Identify which cell holds the provided text, then report its [X, Y] central coordinate. 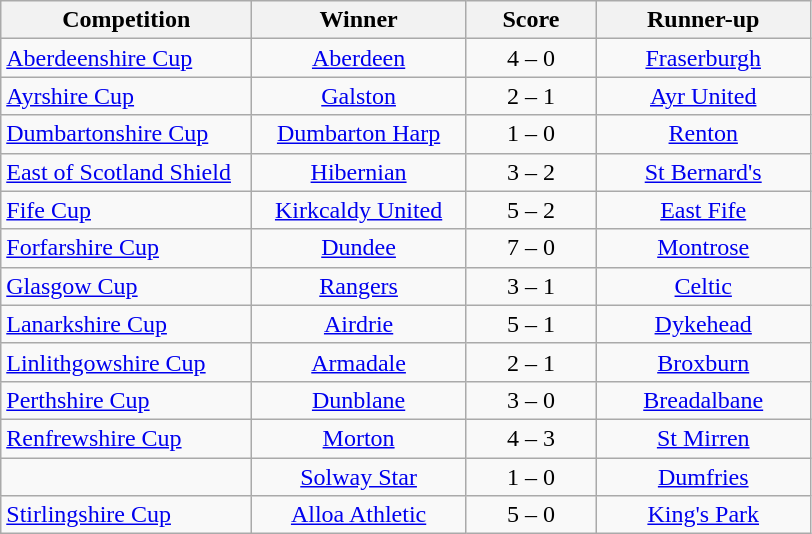
5 – 1 [530, 324]
East Fife [703, 210]
Alloa Athletic [359, 515]
4 – 0 [530, 58]
Airdrie [359, 324]
Competition [126, 20]
Morton [359, 438]
Hibernian [359, 172]
Fife Cup [126, 210]
Winner [359, 20]
Renton [703, 134]
East of Scotland Shield [126, 172]
Forfarshire Cup [126, 248]
St Bernard's [703, 172]
Fraserburgh [703, 58]
Dunblane [359, 400]
Runner-up [703, 20]
3 – 2 [530, 172]
3 – 1 [530, 286]
Stirlingshire Cup [126, 515]
Montrose [703, 248]
Dundee [359, 248]
Breadalbane [703, 400]
Solway Star [359, 477]
Dykehead [703, 324]
5 – 0 [530, 515]
Glasgow Cup [126, 286]
Galston [359, 96]
4 – 3 [530, 438]
Ayr United [703, 96]
Dumbartonshire Cup [126, 134]
Score [530, 20]
Ayrshire Cup [126, 96]
3 – 0 [530, 400]
Linlithgowshire Cup [126, 362]
Lanarkshire Cup [126, 324]
Aberdeenshire Cup [126, 58]
Broxburn [703, 362]
St Mirren [703, 438]
Kirkcaldy United [359, 210]
Renfrewshire Cup [126, 438]
King's Park [703, 515]
Dumfries [703, 477]
Rangers [359, 286]
Dumbarton Harp [359, 134]
Celtic [703, 286]
Aberdeen [359, 58]
Perthshire Cup [126, 400]
7 – 0 [530, 248]
Armadale [359, 362]
5 – 2 [530, 210]
